Pinpoint the cell where the given text exists, returning its (X, Y) midpoint coordinate. 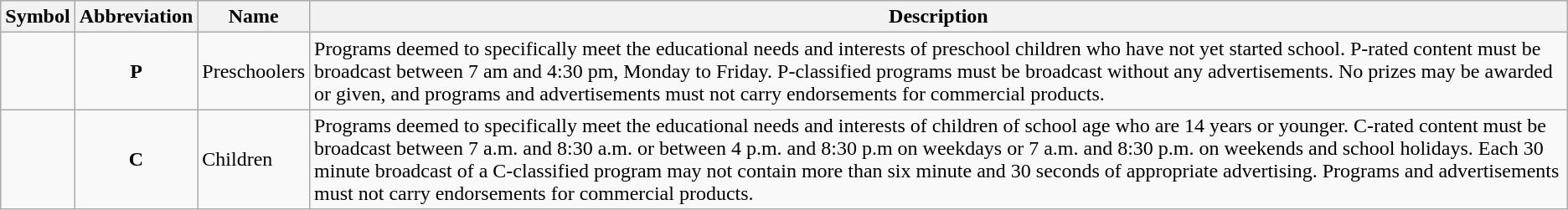
Preschoolers (254, 71)
Name (254, 17)
Symbol (38, 17)
Abbreviation (136, 17)
Children (254, 159)
Description (939, 17)
P (136, 71)
C (136, 159)
